Detect which cell encompasses the target text, then output its (X, Y) center coordinate. 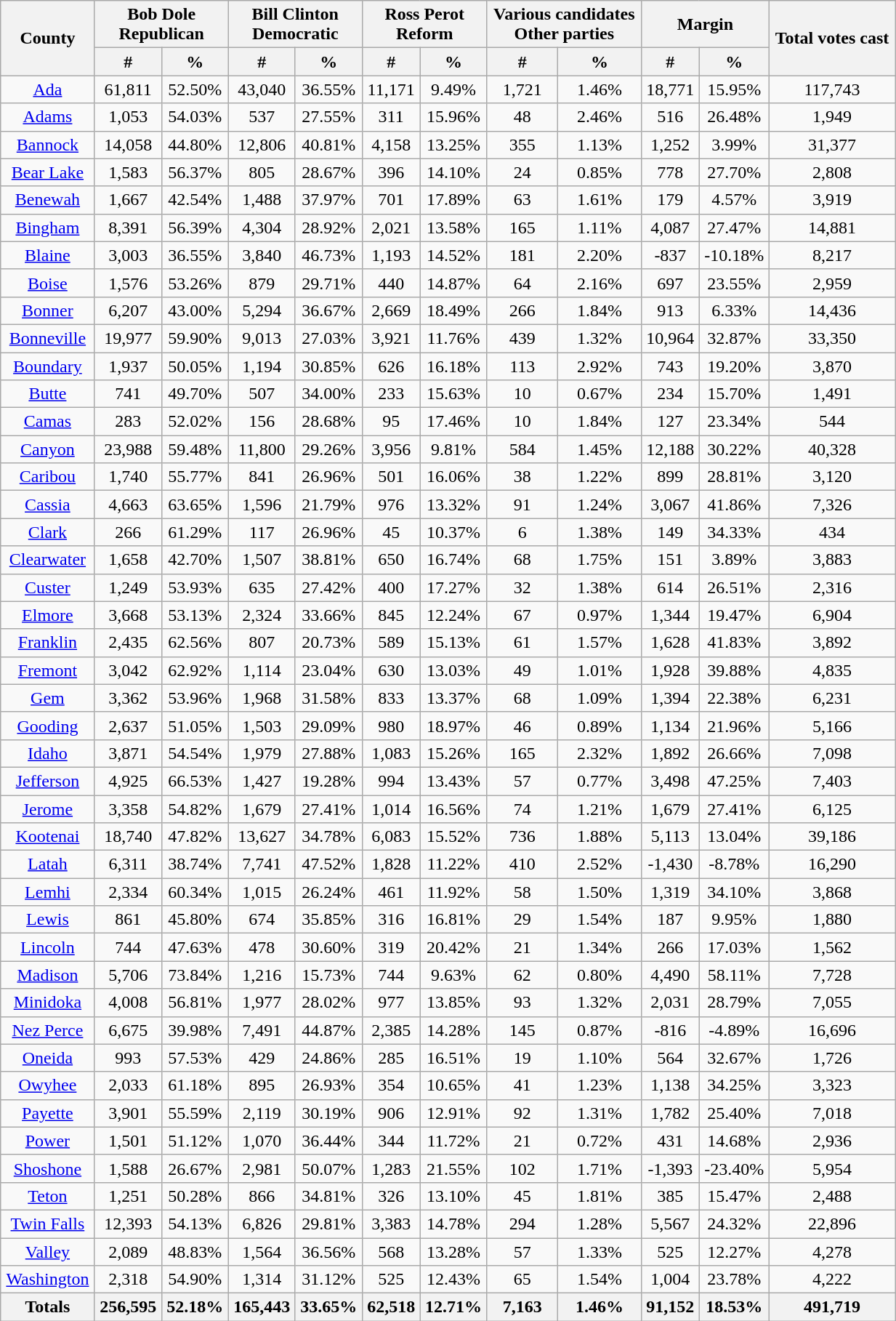
7,163 (522, 1307)
2,385 (391, 1030)
59.48% (195, 449)
14.87% (453, 283)
10.65% (453, 1085)
16.51% (453, 1058)
27.47% (734, 228)
29.09% (328, 726)
43.00% (195, 310)
51.05% (195, 726)
34.33% (734, 532)
19.20% (734, 366)
906 (391, 1113)
15.13% (453, 643)
3,498 (671, 781)
24.32% (734, 1224)
34.78% (328, 837)
54.13% (195, 1224)
701 (391, 200)
187 (671, 920)
9.95% (734, 920)
24 (522, 172)
53.26% (195, 283)
8,217 (831, 255)
3,358 (128, 809)
1,491 (831, 394)
34.81% (328, 1196)
1,782 (671, 1113)
Minidoka (48, 1003)
30.22% (734, 449)
95 (391, 422)
9.63% (453, 975)
Power (48, 1141)
2,808 (831, 172)
1,828 (391, 864)
Canyon (48, 449)
13.25% (453, 145)
151 (671, 560)
26.66% (734, 753)
7,728 (831, 975)
54.03% (195, 117)
Lincoln (48, 947)
15.73% (328, 975)
4,278 (831, 1251)
16.06% (453, 477)
28.02% (328, 1003)
6,675 (128, 1030)
1,977 (262, 1003)
15.47% (734, 1196)
Twin Falls (48, 1224)
866 (262, 1196)
1,193 (391, 255)
4,222 (831, 1280)
Caribou (48, 477)
3,892 (831, 643)
28.92% (328, 228)
56.81% (195, 1003)
40,328 (831, 449)
0.72% (599, 1141)
Bear Lake (48, 172)
-1,430 (671, 864)
27.70% (734, 172)
Jefferson (48, 781)
Butte (48, 394)
44.87% (328, 1030)
61.18% (195, 1085)
1.21% (599, 809)
861 (128, 920)
Benewah (48, 200)
44.80% (195, 145)
2,318 (128, 1280)
48.83% (195, 1251)
65 (522, 1280)
0.67% (599, 394)
36.67% (328, 310)
Bob DoleRepublican (161, 25)
20.73% (328, 643)
7,098 (831, 753)
0.85% (599, 172)
626 (391, 366)
8,391 (128, 228)
3,362 (128, 698)
0.89% (599, 726)
62.56% (195, 643)
5,706 (128, 975)
2.92% (599, 366)
635 (262, 587)
15.70% (734, 394)
3,042 (128, 670)
20.42% (453, 947)
41.86% (734, 505)
-837 (671, 255)
1.57% (599, 643)
1,014 (391, 809)
47.52% (328, 864)
3,067 (671, 505)
36.44% (328, 1141)
1.23% (599, 1085)
845 (391, 615)
7,741 (262, 864)
4,490 (671, 975)
38 (522, 477)
92 (522, 1113)
52.50% (195, 89)
2,959 (831, 283)
23.55% (734, 283)
12.91% (453, 1113)
0.80% (599, 975)
1.34% (599, 947)
Clark (48, 532)
4,663 (128, 505)
977 (391, 1003)
14.28% (453, 1030)
47.82% (195, 837)
56.37% (195, 172)
59.90% (195, 338)
12,393 (128, 1224)
1.75% (599, 560)
2,981 (262, 1168)
3,870 (831, 366)
34.10% (734, 892)
29 (522, 920)
Ross PerotReform (424, 25)
Elmore (48, 615)
6,231 (831, 698)
1.28% (599, 1224)
47.25% (734, 781)
3,883 (831, 560)
1,134 (671, 726)
74 (522, 809)
61 (522, 643)
994 (391, 781)
3,383 (391, 1224)
Valley (48, 1251)
Gooding (48, 726)
5,166 (831, 726)
2.46% (599, 117)
-8.78% (734, 864)
13.03% (453, 670)
36.56% (328, 1251)
2.20% (599, 255)
47.63% (195, 947)
145 (522, 1030)
21.55% (453, 1168)
5,567 (671, 1224)
1.10% (599, 1058)
38.74% (195, 864)
Bingham (48, 228)
62.92% (195, 670)
234 (671, 394)
895 (262, 1085)
4,835 (831, 670)
1,588 (128, 1168)
Margin (706, 25)
400 (391, 587)
4,304 (262, 228)
Blaine (48, 255)
491,719 (831, 1307)
294 (522, 1224)
58 (522, 892)
35.85% (328, 920)
31.58% (328, 698)
54.82% (195, 809)
993 (128, 1058)
1.50% (599, 892)
12.43% (453, 1280)
Lewis (48, 920)
16,290 (831, 864)
5,294 (262, 310)
Custer (48, 587)
1.22% (599, 477)
14,881 (831, 228)
13,627 (262, 837)
-4.89% (734, 1030)
28.81% (734, 477)
16.18% (453, 366)
2.32% (599, 753)
Totals (48, 1307)
32.87% (734, 338)
102 (522, 1168)
440 (391, 283)
17.03% (734, 947)
1.61% (599, 200)
807 (262, 643)
3.99% (734, 145)
6,083 (391, 837)
1,892 (671, 753)
19,977 (128, 338)
18.97% (453, 726)
12,188 (671, 449)
3,668 (128, 615)
27.42% (328, 587)
283 (128, 422)
93 (522, 1003)
31.12% (328, 1280)
544 (831, 422)
2.52% (599, 864)
1.13% (599, 145)
4,087 (671, 228)
91 (522, 505)
30.60% (328, 947)
1,937 (128, 366)
1,596 (262, 505)
439 (522, 338)
3,323 (831, 1085)
Idaho (48, 753)
56.39% (195, 228)
564 (671, 1058)
Various candidatesOther parties (564, 25)
11.72% (453, 1141)
26.48% (734, 117)
319 (391, 947)
2,119 (262, 1113)
27.55% (328, 117)
2,488 (831, 1196)
Jerome (48, 809)
66.53% (195, 781)
434 (831, 532)
1,083 (391, 753)
91,152 (671, 1307)
899 (671, 477)
5,954 (831, 1168)
741 (128, 394)
6,125 (831, 809)
4.57% (734, 200)
14.68% (734, 1141)
344 (391, 1141)
1,138 (671, 1085)
19.47% (734, 615)
3,919 (831, 200)
54.90% (195, 1280)
29.81% (328, 1224)
1,251 (128, 1196)
11.22% (453, 864)
21.96% (734, 726)
14.52% (453, 255)
429 (262, 1058)
1,979 (262, 753)
53.13% (195, 615)
501 (391, 477)
1.09% (599, 698)
12.71% (453, 1307)
976 (391, 505)
24.86% (328, 1058)
1.45% (599, 449)
53.96% (195, 698)
12,806 (262, 145)
117 (262, 532)
980 (391, 726)
2,021 (391, 228)
26.67% (195, 1168)
1,488 (262, 200)
Teton (48, 1196)
26.24% (328, 892)
16.56% (453, 809)
3,871 (128, 753)
39,186 (831, 837)
Owyhee (48, 1085)
22,896 (831, 1224)
3,003 (128, 255)
39.98% (195, 1030)
15.52% (453, 837)
Camas (48, 422)
37.97% (328, 200)
21.79% (328, 505)
516 (671, 117)
13.43% (453, 781)
Ada (48, 89)
12.27% (734, 1251)
48 (522, 117)
28.67% (328, 172)
53.93% (195, 587)
410 (522, 864)
18.53% (734, 1307)
Madison (48, 975)
11.76% (453, 338)
431 (671, 1141)
326 (391, 1196)
5,113 (671, 837)
23,988 (128, 449)
165,443 (262, 1307)
1,319 (671, 892)
316 (391, 920)
55.59% (195, 1113)
2,334 (128, 892)
1,949 (831, 117)
396 (391, 172)
58.11% (734, 975)
1,880 (831, 920)
256,595 (128, 1307)
10,964 (671, 338)
13.32% (453, 505)
1.33% (599, 1251)
29.71% (328, 283)
1.11% (599, 228)
2,637 (128, 726)
57.53% (195, 1058)
4,925 (128, 781)
233 (391, 394)
1,015 (262, 892)
113 (522, 366)
32 (522, 587)
2,089 (128, 1251)
16.81% (453, 920)
736 (522, 837)
1,658 (128, 560)
149 (671, 532)
2,435 (128, 643)
461 (391, 892)
11,800 (262, 449)
4,158 (391, 145)
39.88% (734, 670)
18,740 (128, 837)
697 (671, 283)
23.78% (734, 1280)
127 (671, 422)
1,503 (262, 726)
2,316 (831, 587)
9.81% (453, 449)
42.70% (195, 560)
3.89% (734, 560)
385 (671, 1196)
62,518 (391, 1307)
19.28% (328, 781)
1,427 (262, 781)
3,956 (391, 449)
Lemhi (48, 892)
1,667 (128, 200)
28.79% (734, 1003)
30.85% (328, 366)
25.40% (734, 1113)
50.05% (195, 366)
1,501 (128, 1141)
Bannock (48, 145)
355 (522, 145)
311 (391, 117)
Washington (48, 1280)
3,921 (391, 338)
1.81% (599, 1196)
Boundary (48, 366)
1.31% (599, 1113)
Fremont (48, 670)
743 (671, 366)
2,324 (262, 615)
50.28% (195, 1196)
15.95% (734, 89)
Payette (48, 1113)
49.70% (195, 394)
778 (671, 172)
55.77% (195, 477)
34.25% (734, 1085)
1,928 (671, 670)
7,018 (831, 1113)
14,058 (128, 145)
Oneida (48, 1058)
52.02% (195, 422)
11,171 (391, 89)
1,576 (128, 283)
46 (522, 726)
537 (262, 117)
7,403 (831, 781)
60.34% (195, 892)
2,033 (128, 1085)
117,743 (831, 89)
22.38% (734, 698)
181 (522, 255)
41 (522, 1085)
38.81% (328, 560)
1,070 (262, 1141)
1.88% (599, 837)
0.87% (599, 1030)
614 (671, 587)
3,120 (831, 477)
584 (522, 449)
1,564 (262, 1251)
14.10% (453, 172)
Boise (48, 283)
18,771 (671, 89)
64 (522, 283)
Total votes cast (831, 38)
34.00% (328, 394)
62 (522, 975)
Nez Perce (48, 1030)
54.54% (195, 753)
6.33% (734, 310)
27.03% (328, 338)
1,249 (128, 587)
879 (262, 283)
Gem (48, 698)
7,055 (831, 1003)
Kootenai (48, 837)
14,436 (831, 310)
63 (522, 200)
674 (262, 920)
26.51% (734, 587)
1,394 (671, 698)
43,040 (262, 89)
1,114 (262, 670)
1,628 (671, 643)
-816 (671, 1030)
28.68% (328, 422)
9,013 (262, 338)
Latah (48, 864)
49 (522, 670)
2,936 (831, 1141)
50.07% (328, 1168)
73.84% (195, 975)
1,252 (671, 145)
0.77% (599, 781)
1.01% (599, 670)
1,562 (831, 947)
3,901 (128, 1113)
478 (262, 947)
1,583 (128, 172)
Adams (48, 117)
3,868 (831, 892)
27.88% (328, 753)
13.58% (453, 228)
63.65% (195, 505)
33.65% (328, 1307)
-1,393 (671, 1168)
156 (262, 422)
2,669 (391, 310)
4,008 (128, 1003)
-10.18% (734, 255)
19 (522, 1058)
61.29% (195, 532)
23.34% (734, 422)
Bill ClintonDemocratic (295, 25)
6 (522, 532)
6,904 (831, 615)
630 (391, 670)
-23.40% (734, 1168)
913 (671, 310)
833 (391, 698)
29.26% (328, 449)
1,314 (262, 1280)
31,377 (831, 145)
1,194 (262, 366)
1,344 (671, 615)
805 (262, 172)
12.24% (453, 615)
23.04% (328, 670)
13.04% (734, 837)
6,311 (128, 864)
1,283 (391, 1168)
9.49% (453, 89)
51.12% (195, 1141)
61,811 (128, 89)
17.27% (453, 587)
7,491 (262, 1030)
589 (391, 643)
2.16% (599, 283)
13.10% (453, 1196)
16,696 (831, 1030)
650 (391, 560)
33.66% (328, 615)
1,968 (262, 698)
Bonneville (48, 338)
1,004 (671, 1280)
Clearwater (48, 560)
52.18% (195, 1307)
Shoshone (48, 1168)
41.83% (734, 643)
40.81% (328, 145)
17.46% (453, 422)
7,326 (831, 505)
6,826 (262, 1224)
1.24% (599, 505)
16.74% (453, 560)
15.63% (453, 394)
841 (262, 477)
1.71% (599, 1168)
507 (262, 394)
15.96% (453, 117)
County (48, 38)
67 (522, 615)
11.92% (453, 892)
26.93% (328, 1085)
1,216 (262, 975)
13.85% (453, 1003)
568 (391, 1251)
1,726 (831, 1058)
6,207 (128, 310)
Cassia (48, 505)
1,740 (128, 477)
1,507 (262, 560)
1,053 (128, 117)
14.78% (453, 1224)
2,031 (671, 1003)
13.28% (453, 1251)
18.49% (453, 310)
13.37% (453, 698)
Bonner (48, 310)
30.19% (328, 1113)
33,350 (831, 338)
354 (391, 1085)
1,721 (522, 89)
17.89% (453, 200)
285 (391, 1058)
42.54% (195, 200)
179 (671, 200)
32.67% (734, 1058)
15.26% (453, 753)
Franklin (48, 643)
10.37% (453, 532)
45.80% (195, 920)
46.73% (328, 255)
3,840 (262, 255)
0.97% (599, 615)
